Extract the (x, y) coordinate from the center of the cell holding the provided text.  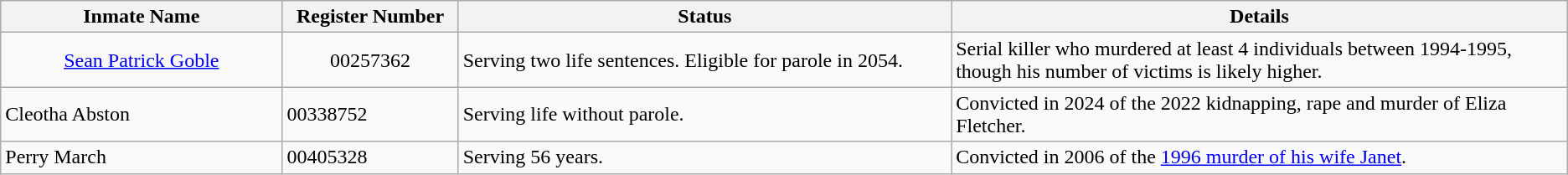
Convicted in 2006 of the 1996 murder of his wife Janet. (1260, 157)
Details (1260, 17)
00405328 (370, 157)
Serving 56 years. (704, 157)
Serving life without parole. (704, 114)
00338752 (370, 114)
Register Number (370, 17)
Serving two life sentences. Eligible for parole in 2054. (704, 60)
00257362 (370, 60)
Convicted in 2024 of the 2022 kidnapping, rape and murder of Eliza Fletcher. (1260, 114)
Status (704, 17)
Serial killer who murdered at least 4 individuals between 1994-1995, though his number of victims is likely higher. (1260, 60)
Perry March (142, 157)
Sean Patrick Goble (142, 60)
Cleotha Abston (142, 114)
Inmate Name (142, 17)
